Capture the cell that displays the provided text and extract its [X, Y] central coordinate. 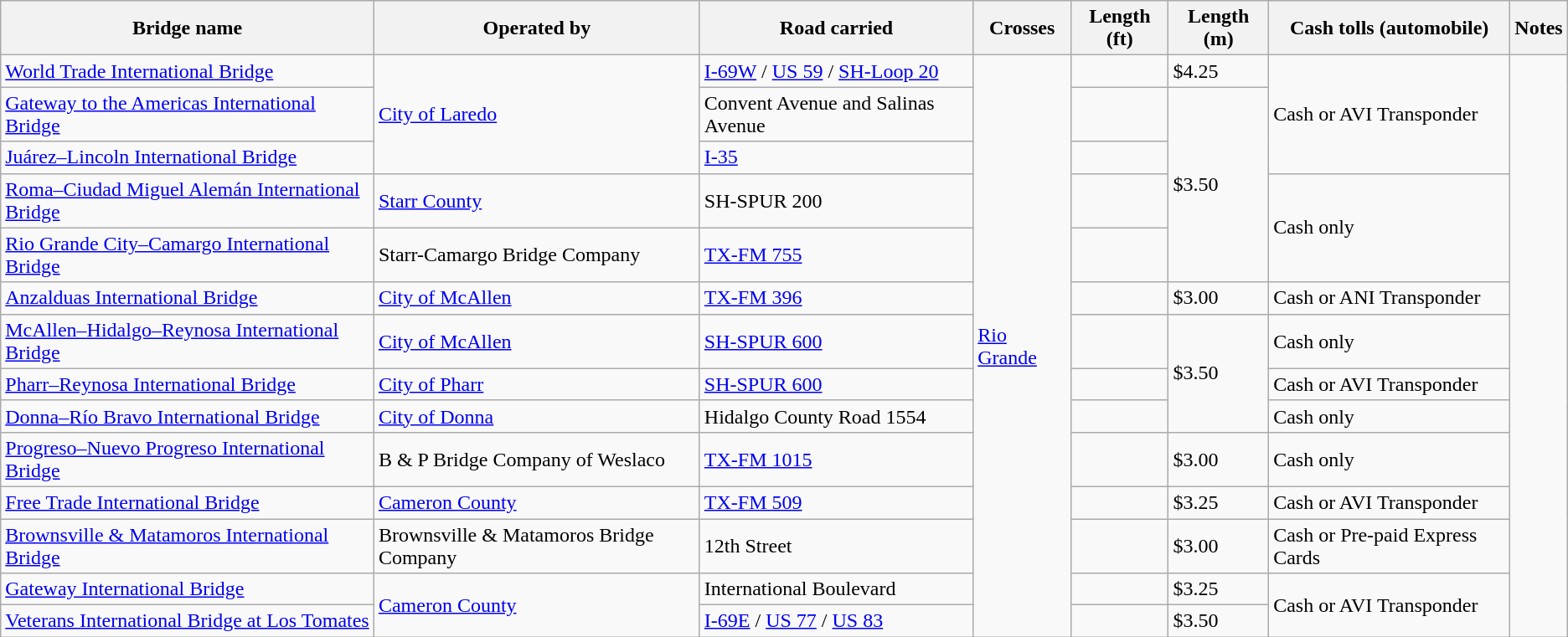
Gateway to the Americas International Bridge [188, 114]
Operated by [536, 28]
Hidalgo County Road 1554 [836, 416]
Anzalduas International Bridge [188, 298]
Bridge name [188, 28]
Convent Avenue and Salinas Avenue [836, 114]
Juárez–Lincoln International Bridge [188, 157]
I-69E / US 77 / US 83 [836, 621]
12th Street [836, 546]
City of Pharr [536, 384]
Brownsville & Matamoros Bridge Company [536, 546]
I-35 [836, 157]
TX-FM 396 [836, 298]
Free Trade International Bridge [188, 502]
Crosses [1022, 28]
Notes [1539, 28]
Cash or ANI Transponder [1390, 298]
Starr-Camargo Bridge Company [536, 254]
TX-FM 1015 [836, 459]
Rio Grande City–Camargo International Bridge [188, 254]
Progreso–Nuevo Progreso International Bridge [188, 459]
TX-FM 755 [836, 254]
Roma–Ciudad Miguel Alemán International Bridge [188, 201]
Cash or Pre-paid Express Cards [1390, 546]
City of Donna [536, 416]
Cash tolls (automobile) [1390, 28]
TX-FM 509 [836, 502]
Length (ft) [1120, 28]
Length (m) [1219, 28]
B & P Bridge Company of Weslaco [536, 459]
Rio Grande [1022, 347]
Pharr–Reynosa International Bridge [188, 384]
World Trade International Bridge [188, 71]
McAllen–Hidalgo–Reynosa International Bridge [188, 342]
City of Laredo [536, 114]
I-69W / US 59 / SH-Loop 20 [836, 71]
Starr County [536, 201]
Donna–Río Bravo International Bridge [188, 416]
Brownsville & Matamoros International Bridge [188, 546]
Gateway International Bridge [188, 589]
International Boulevard [836, 589]
SH-SPUR 200 [836, 201]
Road carried [836, 28]
$4.25 [1219, 71]
Veterans International Bridge at Los Tomates [188, 621]
